Pinpoint the cell where the given text exists, returning its [X, Y] midpoint coordinate. 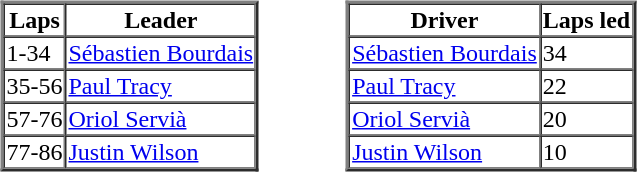
1-34 [35, 52]
Leader [160, 20]
22 [586, 86]
20 [586, 118]
Laps [35, 20]
Laps led [586, 20]
35-56 [35, 86]
57-76 [35, 118]
10 [586, 152]
Driver [444, 20]
77-86 [35, 152]
34 [586, 52]
